Extract the [x, y] coordinate from the center of the cell holding the provided text.  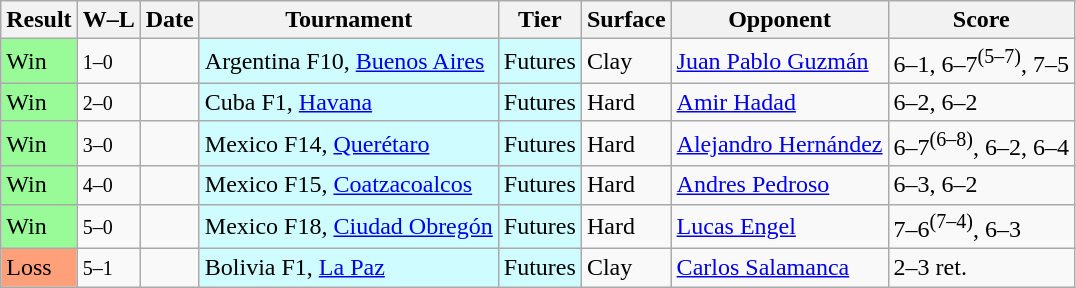
6–7(6–8), 6–2, 6–4 [981, 144]
Surface [626, 20]
6–1, 6–7(5–7), 7–5 [981, 62]
Tier [540, 20]
Mexico F15, Coatzacoalcos [348, 185]
Argentina F10, Buenos Aires [348, 62]
Mexico F14, Querétaro [348, 144]
Opponent [780, 20]
Mexico F18, Ciudad Obregón [348, 226]
Carlos Salamanca [780, 268]
Loss [39, 268]
5–0 [108, 226]
6–3, 6–2 [981, 185]
6–2, 6–2 [981, 102]
3–0 [108, 144]
7–6(7–4), 6–3 [981, 226]
W–L [108, 20]
Tournament [348, 20]
Lucas Engel [780, 226]
2–0 [108, 102]
Amir Hadad [780, 102]
5–1 [108, 268]
Alejandro Hernández [780, 144]
Score [981, 20]
Result [39, 20]
2–3 ret. [981, 268]
Andres Pedroso [780, 185]
1–0 [108, 62]
Cuba F1, Havana [348, 102]
Bolivia F1, La Paz [348, 268]
Juan Pablo Guzmán [780, 62]
Date [170, 20]
4–0 [108, 185]
